Search for the cell housing the specified text and yield its [X, Y] center coordinate. 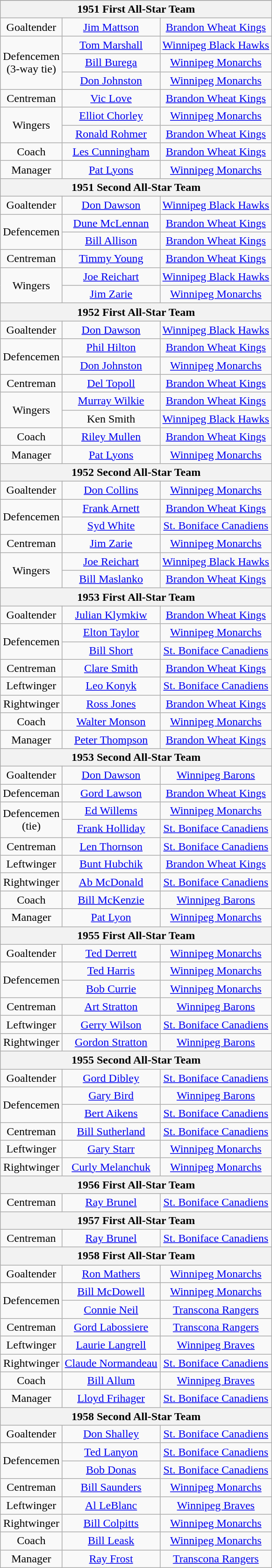
Bill Burega [111, 63]
Elliot Chorley [111, 116]
Ross Jones [111, 704]
Walter Monson [111, 722]
Clare Smith [111, 668]
Vic Love [111, 98]
1958 Second All-Star Team [136, 1416]
Bill Sutherland [111, 1131]
1956 First All-Star Team [136, 1185]
Phil Hilton [111, 348]
Gerry Wilson [111, 1024]
Bill Maslanko [111, 579]
Frank Arnett [111, 508]
Connie Neil [111, 1309]
Don Collins [111, 490]
Don Shalley [111, 1434]
Ron Mathers [111, 1274]
Gordon Stratton [111, 1042]
Bert Aikens [111, 1114]
Ted Lanyon [111, 1452]
Lloyd Frihager [111, 1399]
Bill Allison [111, 241]
Bunt Hubchik [111, 864]
Gary Starr [111, 1149]
1953 First All-Star Team [136, 597]
Laurie Langrell [111, 1345]
Gord Dibley [111, 1078]
Riley Mullen [111, 437]
Bill McKenzie [111, 900]
Defenceman [31, 793]
1952 First All-Star Team [136, 312]
Bill Colpitts [111, 1523]
Len Thornson [111, 846]
Art Stratton [111, 1006]
Bob Currie [111, 989]
Gord Lawson [111, 793]
Ab McDonald [111, 882]
Defencemen (tie) [31, 820]
1955 First All-Star Team [136, 935]
Defencemen(3-way tie) [31, 63]
1951 Second All-Star Team [136, 187]
Bill Saunders [111, 1488]
Bob Donas [111, 1470]
1952 Second All-Star Team [136, 472]
1958 First All-Star Team [136, 1256]
Bill Leask [111, 1541]
1951 First All-Star Team [136, 9]
Ted Derrett [111, 953]
Frank Holliday [111, 829]
Peter Thompson [111, 739]
Timmy Young [111, 259]
Ray Frost [111, 1559]
1953 Second All-Star Team [136, 757]
Elton Taylor [111, 633]
Curly Melanchuk [111, 1167]
Del Topoll [111, 383]
Ronald Rohmer [111, 134]
Leo Konyk [111, 686]
Dune McLennan [111, 223]
Les Cunningham [111, 152]
Ted Harris [111, 971]
1955 Second All-Star Team [136, 1060]
Bill McDowell [111, 1291]
1957 First All-Star Team [136, 1220]
Murray Wilkie [111, 401]
Gary Bird [111, 1096]
Al LeBlanc [111, 1505]
Julian Klymkiw [111, 615]
Pat Lyon [111, 918]
Bill Short [111, 650]
Tom Marshall [111, 45]
Syd White [111, 526]
Ed Willems [111, 811]
Claude Normandeau [111, 1363]
Bill Allum [111, 1381]
Jim Mattson [111, 27]
Ken Smith [111, 419]
Gord Labossiere [111, 1327]
